Return [x, y] of the center of cell containing provided text 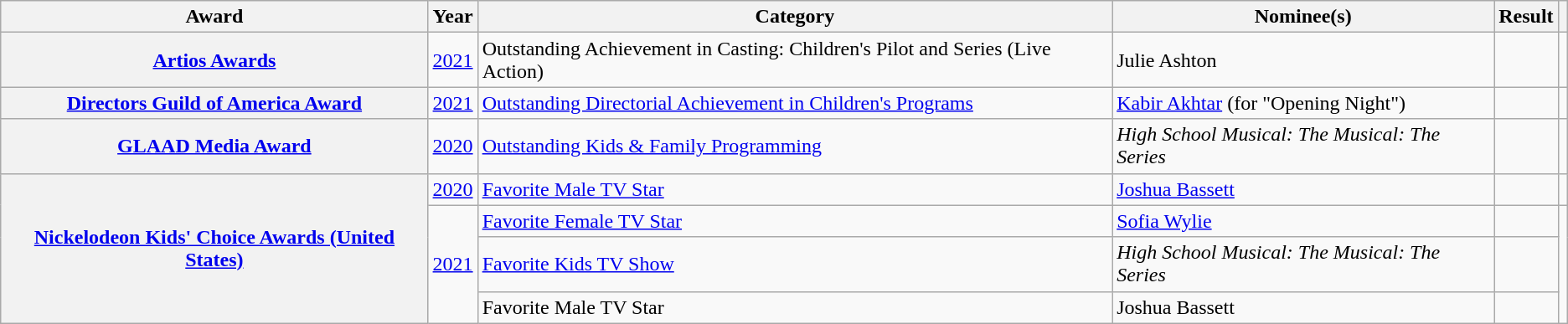
Year [452, 17]
Outstanding Kids & Family Programming [795, 146]
Award [214, 17]
Sofia Wylie [1303, 221]
Outstanding Directorial Achievement in Children's Programs [795, 103]
Nominee(s) [1303, 17]
GLAAD Media Award [214, 146]
Favorite Kids TV Show [795, 265]
Favorite Female TV Star [795, 221]
Kabir Akhtar (for "Opening Night") [1303, 103]
Artios Awards [214, 60]
Category [795, 17]
Julie Ashton [1303, 60]
Nickelodeon Kids' Choice Awards (United States) [214, 248]
Directors Guild of America Award [214, 103]
Result [1526, 17]
Outstanding Achievement in Casting: Children's Pilot and Series (Live Action) [795, 60]
